For the text-containing cell, return its midpoint in [X, Y] coordinate format. 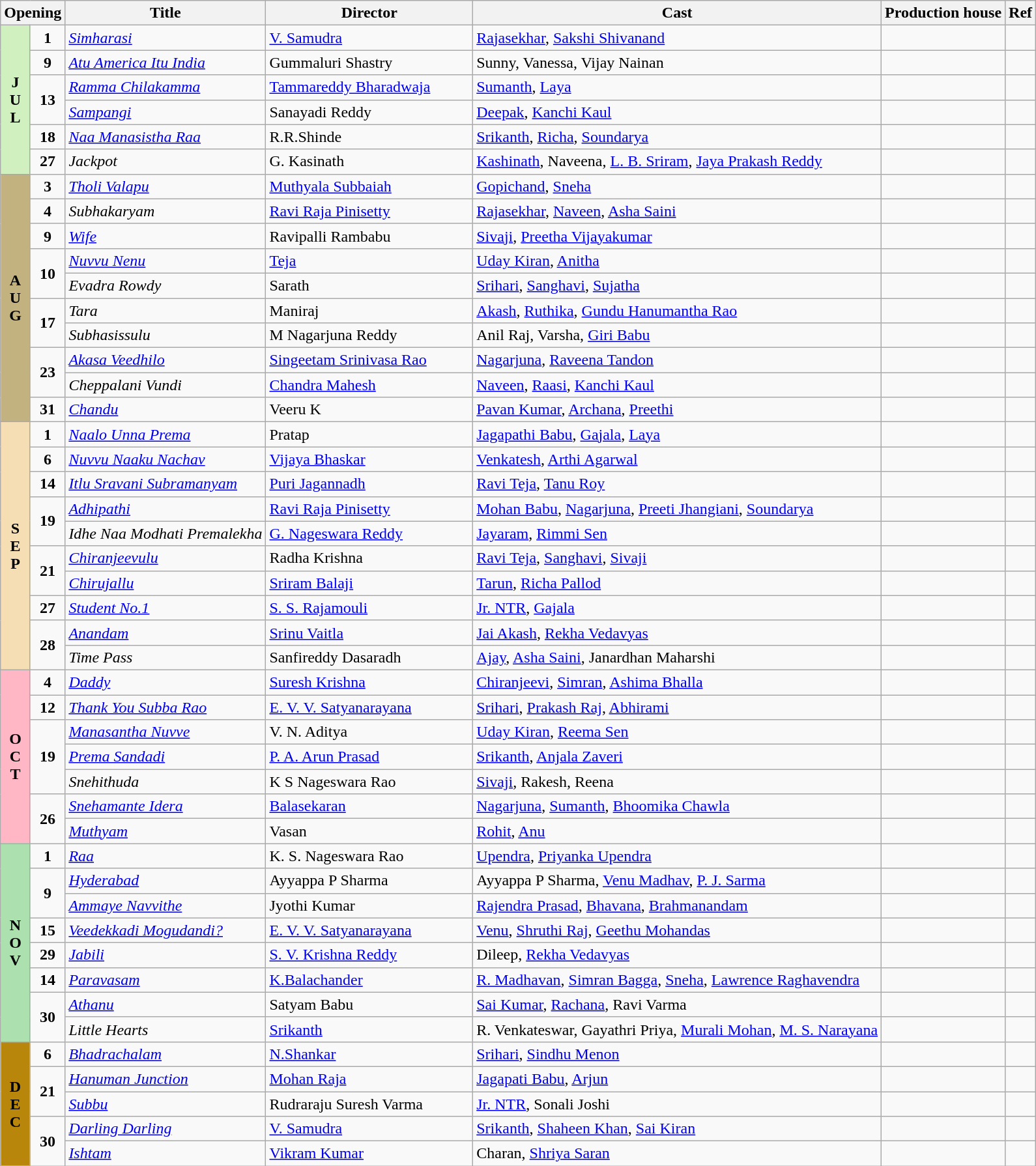
OCT [16, 756]
Nuvvu Nenu [165, 261]
Manasantha Nuvve [165, 732]
Sanayadi Reddy [369, 112]
Ramma Chilakamma [165, 87]
Nuvvu Naaku Nachav [165, 459]
G. Kasinath [369, 162]
Jr. NTR, Gajala [678, 608]
3 [48, 186]
Naa Manasistha Raa [165, 137]
Mohan Babu, Nagarjuna, Preeti Jhangiani, Soundarya [678, 509]
Subhasissulu [165, 335]
Muthyam [165, 831]
Chirujallu [165, 583]
Ajay, Asha Saini, Janardhan Maharshi [678, 657]
Sai Kumar, Rachana, Ravi Varma [678, 1004]
Vijaya Bhaskar [369, 459]
Pratap [369, 434]
Ravipalli Rambabu [369, 236]
Rajasekhar, Naveen, Asha Saini [678, 211]
Sarath [369, 285]
Veedekkadi Mogudandi? [165, 930]
Hanuman Junction [165, 1079]
Charan, Shriya Saran [678, 1154]
Singeetam Srinivasa Rao [369, 360]
13 [48, 100]
Vasan [369, 831]
Chiranjeevulu [165, 558]
Tarun, Richa Pallod [678, 583]
Jagapathi Babu, Gajala, Laya [678, 434]
10 [48, 273]
Srihari, Prakash Raj, Abhirami [678, 707]
Chiranjeevi, Simran, Ashima Bhalla [678, 682]
Director [369, 13]
Anil Raj, Varsha, Giri Babu [678, 335]
Ayyappa P Sharma [369, 881]
Akasa Veedhilo [165, 360]
Upendra, Priyanka Upendra [678, 856]
M Nagarjuna Reddy [369, 335]
K S Nageswara Rao [369, 782]
G. Nageswara Reddy [369, 533]
Itlu Sravani Subramanyam [165, 484]
Maniraj [369, 311]
Production house [943, 13]
S. V. Krishna Reddy [369, 955]
Muthyala Subbaiah [369, 186]
Uday Kiran, Anitha [678, 261]
Jayaram, Rimmi Sen [678, 533]
29 [48, 955]
Ishtam [165, 1154]
Srikanth, Shaheen Khan, Sai Kiran [678, 1129]
Opening [33, 13]
Ayyappa P Sharma, Venu Madhav, P. J. Sarma [678, 881]
Sivaji, Rakesh, Reena [678, 782]
Mohan Raja [369, 1079]
Dileep, Rekha Vedavyas [678, 955]
Snehithuda [165, 782]
Tammareddy Bharadwaja [369, 87]
Venu, Shruthi Raj, Geethu Mohandas [678, 930]
Snehamante Idera [165, 806]
Jagapati Babu, Arjun [678, 1079]
Prema Sandadi [165, 757]
AUG [16, 298]
17 [48, 323]
Rohit, Anu [678, 831]
Hyderabad [165, 881]
Srihari, Sanghavi, Sujatha [678, 285]
R.R.Shinde [369, 137]
Ref [1020, 13]
Srikanth, Anjala Zaveri [678, 757]
Jr. NTR, Sonali Joshi [678, 1104]
Rudraraju Suresh Varma [369, 1104]
Kashinath, Naveena, L. B. Sriram, Jaya Prakash Reddy [678, 162]
Sumanth, Laya [678, 87]
Title [165, 13]
Rajendra Prasad, Bhavana, Brahmanandam [678, 905]
Vikram Kumar [369, 1154]
Raa [165, 856]
Veeru K [369, 410]
P. A. Arun Prasad [369, 757]
K.Balachander [369, 980]
Tara [165, 311]
Atu America Itu India [165, 63]
Jai Akash, Rekha Vedavyas [678, 633]
Satyam Babu [369, 1004]
Puri Jagannadh [369, 484]
Sunny, Vanessa, Vijay Nainan [678, 63]
Ravi Teja, Tanu Roy [678, 484]
Simharasi [165, 38]
Darling Darling [165, 1129]
Athanu [165, 1004]
NOV [16, 943]
N.Shankar [369, 1054]
R. Madhavan, Simran Bagga, Sneha, Lawrence Raghavendra [678, 980]
Cheppalani Vundi [165, 385]
Naalo Unna Prema [165, 434]
Student No.1 [165, 608]
Jyothi Kumar [369, 905]
18 [48, 137]
Srikanth [369, 1029]
Srikanth, Richa, Soundarya [678, 137]
DEC [16, 1103]
Balasekaran [369, 806]
Cast [678, 13]
Chandra Mahesh [369, 385]
26 [48, 819]
Tholi Valapu [165, 186]
31 [48, 410]
Wife [165, 236]
S. S. Rajamouli [369, 608]
Nagarjuna, Sumanth, Bhoomika Chawla [678, 806]
28 [48, 645]
Little Hearts [165, 1029]
Ravi Teja, Sanghavi, Sivaji [678, 558]
Subbu [165, 1104]
Adhipathi [165, 509]
SEP [16, 546]
Nagarjuna, Raveena Tandon [678, 360]
Gopichand, Sneha [678, 186]
Srihari, Sindhu Menon [678, 1054]
Chandu [165, 410]
15 [48, 930]
Pavan Kumar, Archana, Preethi [678, 410]
Time Pass [165, 657]
V. N. Aditya [369, 732]
Sanfireddy Dasaradh [369, 657]
Gummaluri Shastry [369, 63]
R. Venkateswar, Gayathri Priya, Murali Mohan, M. S. Narayana [678, 1029]
Paravasam [165, 980]
Naveen, Raasi, Kanchi Kaul [678, 385]
Teja [369, 261]
K. S. Nageswara Rao [369, 856]
12 [48, 707]
Idhe Naa Modhati Premalekha [165, 533]
Bhadrachalam [165, 1054]
Deepak, Kanchi Kaul [678, 112]
Akash, Ruthika, Gundu Hanumantha Rao [678, 311]
Jabili [165, 955]
Daddy [165, 682]
JUL [16, 100]
Evadra Rowdy [165, 285]
Radha Krishna [369, 558]
Rajasekhar, Sakshi Shivanand [678, 38]
Sampangi [165, 112]
Sriram Balaji [369, 583]
Subhakaryam [165, 211]
Jackpot [165, 162]
Sivaji, Preetha Vijayakumar [678, 236]
Srinu Vaitla [369, 633]
23 [48, 373]
Anandam [165, 633]
Uday Kiran, Reema Sen [678, 732]
Venkatesh, Arthi Agarwal [678, 459]
Suresh Krishna [369, 682]
Thank You Subba Rao [165, 707]
Ammaye Navvithe [165, 905]
